Find where the given text appears and provide that cell's center as [X, Y] coordinate. 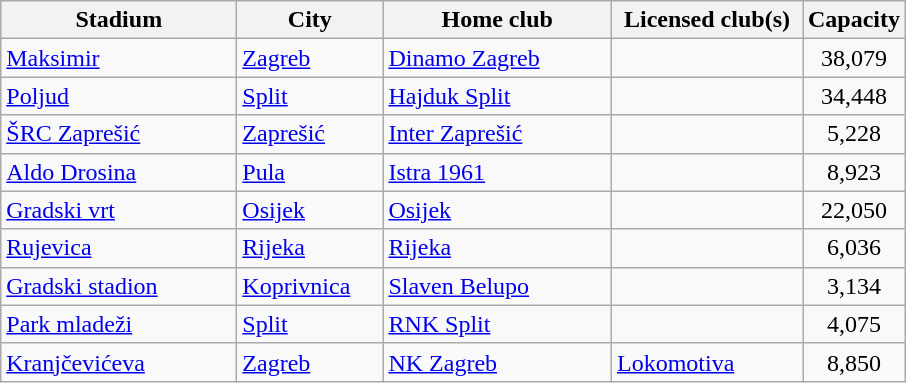
Licensed club(s) [706, 20]
4,075 [854, 324]
6,036 [854, 248]
Istra 1961 [498, 172]
5,228 [854, 134]
Pula [310, 172]
Slaven Belupo [498, 286]
8,923 [854, 172]
RNK Split [498, 324]
Maksimir [119, 58]
Park mladeži [119, 324]
Gradski stadion [119, 286]
ŠRC Zaprešić [119, 134]
34,448 [854, 96]
Rujevica [119, 248]
Koprivnica [310, 286]
Dinamo Zagreb [498, 58]
Inter Zaprešić [498, 134]
Poljud [119, 96]
Hajduk Split [498, 96]
Capacity [854, 20]
8,850 [854, 362]
22,050 [854, 210]
Home club [498, 20]
NK Zagreb [498, 362]
Zaprešić [310, 134]
Lokomotiva [706, 362]
Gradski vrt [119, 210]
38,079 [854, 58]
Kranjčevićeva [119, 362]
Stadium [119, 20]
Aldo Drosina [119, 172]
3,134 [854, 286]
City [310, 20]
